Pinpoint the cell where the given text exists, returning its (x, y) midpoint coordinate. 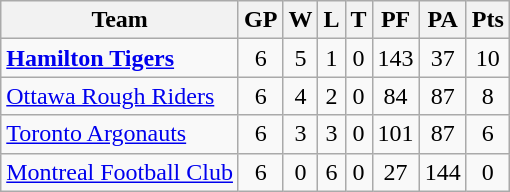
27 (396, 172)
2 (332, 96)
T (358, 20)
143 (396, 58)
Toronto Argonauts (120, 134)
37 (442, 58)
W (300, 20)
5 (300, 58)
10 (488, 58)
GP (260, 20)
1 (332, 58)
PF (396, 20)
101 (396, 134)
PA (442, 20)
Ottawa Rough Riders (120, 96)
4 (300, 96)
Team (120, 20)
Hamilton Tigers (120, 58)
L (332, 20)
Montreal Football Club (120, 172)
144 (442, 172)
Pts (488, 20)
84 (396, 96)
8 (488, 96)
